Capture the cell that displays the provided text and extract its (X, Y) central coordinate. 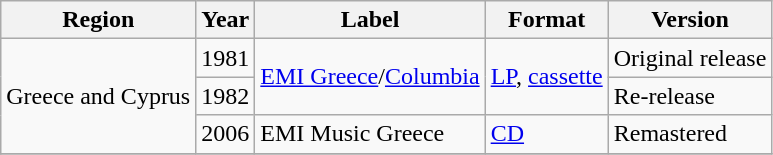
Original release (690, 58)
CD (546, 134)
Region (98, 20)
Version (690, 20)
2006 (226, 134)
Remastered (690, 134)
1982 (226, 96)
Format (546, 20)
Year (226, 20)
Label (370, 20)
LP, cassette (546, 77)
Greece and Cyprus (98, 96)
Re-release (690, 96)
1981 (226, 58)
EMI Music Greece (370, 134)
EMI Greece/Columbia (370, 77)
